Return [x, y] of the center of cell containing provided text 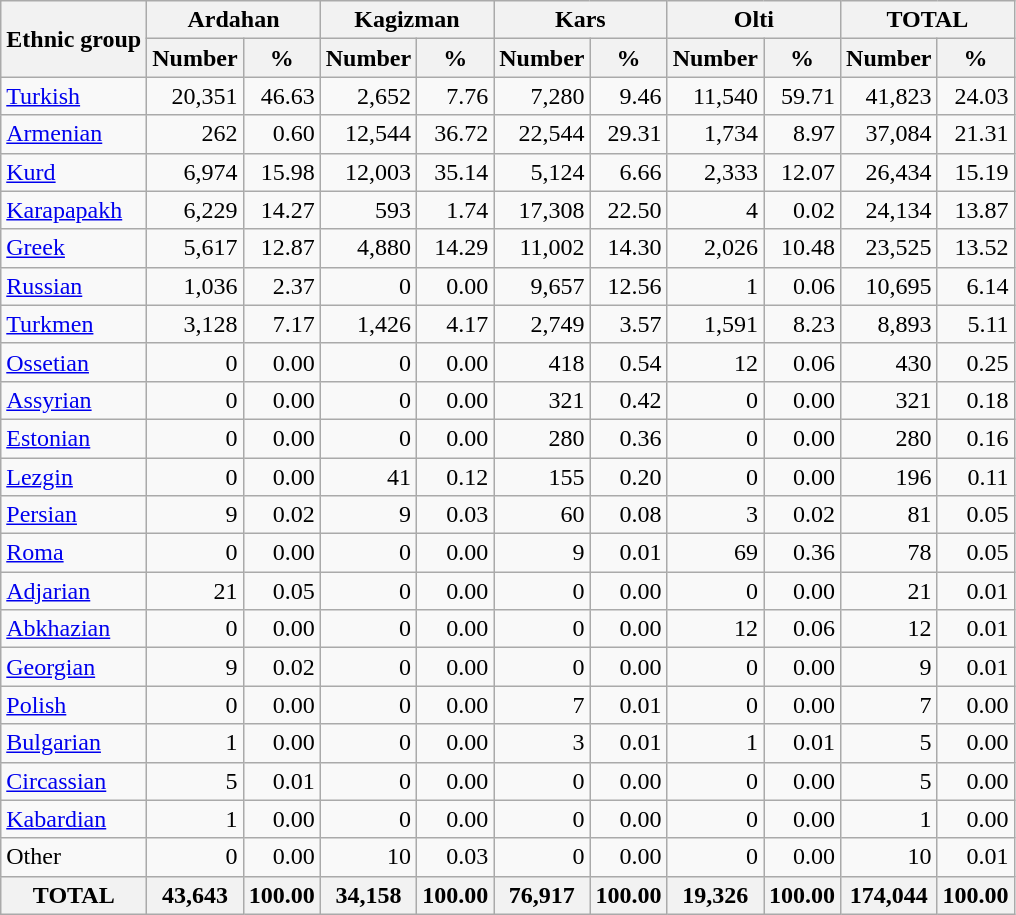
593 [368, 210]
34,158 [368, 895]
Karapapakh [74, 210]
24,134 [889, 210]
Roma [74, 553]
Kars [580, 20]
15.98 [282, 172]
24.03 [976, 96]
Lezgin [74, 477]
2,652 [368, 96]
9,657 [542, 286]
1.74 [456, 210]
Armenian [74, 134]
7.76 [456, 96]
19,326 [715, 895]
6,229 [195, 210]
5,124 [542, 172]
1,036 [195, 286]
430 [889, 362]
196 [889, 477]
3,128 [195, 324]
6.14 [976, 286]
0.42 [628, 400]
Estonian [74, 438]
2,026 [715, 248]
8.97 [802, 134]
8.23 [802, 324]
Olti [754, 20]
69 [715, 553]
Polish [74, 705]
10,695 [889, 286]
11,002 [542, 248]
23,525 [889, 248]
81 [889, 515]
6,974 [195, 172]
Kurd [74, 172]
36.72 [456, 134]
418 [542, 362]
2,749 [542, 324]
14.29 [456, 248]
9.46 [628, 96]
1,734 [715, 134]
6.66 [628, 172]
20,351 [195, 96]
Turkish [74, 96]
4.17 [456, 324]
1,591 [715, 324]
12.07 [802, 172]
60 [542, 515]
46.63 [282, 96]
Abkhazian [74, 629]
Ardаhan [234, 20]
26,434 [889, 172]
0.25 [976, 362]
17,308 [542, 210]
Adjarian [74, 591]
Greek [74, 248]
Ethnic group [74, 39]
0.60 [282, 134]
2.37 [282, 286]
Kabardian [74, 819]
0.11 [976, 477]
Persian [74, 515]
12,003 [368, 172]
Other [74, 857]
22.50 [628, 210]
12.87 [282, 248]
Ossetian [74, 362]
35.14 [456, 172]
Kagizman [406, 20]
Assyrian [74, 400]
21.31 [976, 134]
14.30 [628, 248]
2,333 [715, 172]
0.18 [976, 400]
41 [368, 477]
7,280 [542, 96]
1,426 [368, 324]
0.20 [628, 477]
0.12 [456, 477]
59.71 [802, 96]
0.08 [628, 515]
78 [889, 553]
14.27 [282, 210]
8,893 [889, 324]
5.11 [976, 324]
262 [195, 134]
15.19 [976, 172]
10.48 [802, 248]
41,823 [889, 96]
29.31 [628, 134]
12,544 [368, 134]
Turkmen [74, 324]
3.57 [628, 324]
Russian [74, 286]
0.16 [976, 438]
12.56 [628, 286]
22,544 [542, 134]
0.54 [628, 362]
174,044 [889, 895]
4,880 [368, 248]
13.87 [976, 210]
4 [715, 210]
Circassian [74, 781]
Georgian [74, 667]
155 [542, 477]
5,617 [195, 248]
11,540 [715, 96]
37,084 [889, 134]
76,917 [542, 895]
Bulgarian [74, 743]
43,643 [195, 895]
13.52 [976, 248]
7.17 [282, 324]
